Output the [X, Y] coordinate of the center of the cell containing the given text.  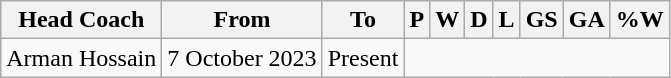
L [506, 20]
%W [640, 20]
GA [586, 20]
From [242, 20]
7 October 2023 [242, 58]
W [448, 20]
D [479, 20]
To [363, 20]
Present [363, 58]
GS [542, 20]
P [417, 20]
Head Coach [82, 20]
Arman Hossain [82, 58]
